Locate the cell with the specified text and output its (x, y) center coordinate. 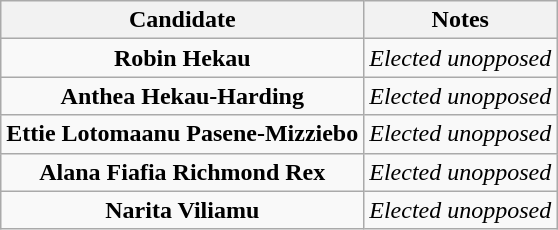
Alana Fiafia Richmond Rex (182, 172)
Notes (460, 20)
Narita Viliamu (182, 210)
Candidate (182, 20)
Anthea Hekau-Harding (182, 96)
Robin Hekau (182, 58)
Ettie Lotomaanu Pasene-Mizziebo (182, 134)
